Output the [x, y] coordinate of the center of the cell containing the given text.  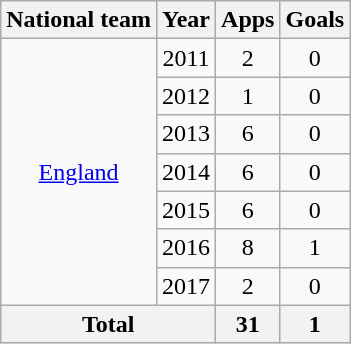
2016 [186, 248]
2014 [186, 172]
National team [79, 20]
Total [108, 324]
2017 [186, 286]
2011 [186, 58]
Year [186, 20]
2012 [186, 96]
8 [248, 248]
Goals [315, 20]
31 [248, 324]
2015 [186, 210]
2013 [186, 134]
England [79, 172]
Apps [248, 20]
